Identify which cell holds the provided text, then report its [X, Y] central coordinate. 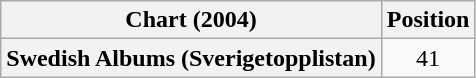
Position [428, 20]
Swedish Albums (Sverigetopplistan) [191, 58]
41 [428, 58]
Chart (2004) [191, 20]
